Detect which cell encompasses the target text, then output its (x, y) center coordinate. 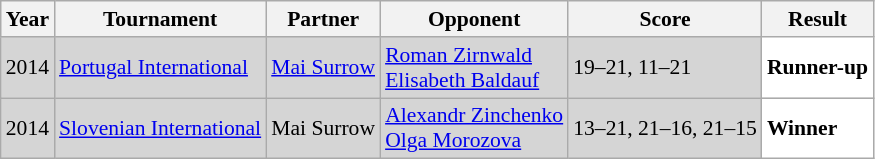
Portugal International (160, 68)
Tournament (160, 19)
Alexandr Zinchenko Olga Morozova (474, 128)
Roman Zirnwald Elisabeth Baldauf (474, 68)
Slovenian International (160, 128)
Runner-up (818, 68)
Opponent (474, 19)
19–21, 11–21 (665, 68)
Score (665, 19)
Year (28, 19)
13–21, 21–16, 21–15 (665, 128)
Winner (818, 128)
Result (818, 19)
Partner (323, 19)
